From the cell containing the given text, extract its center point as [X, Y] coordinate. 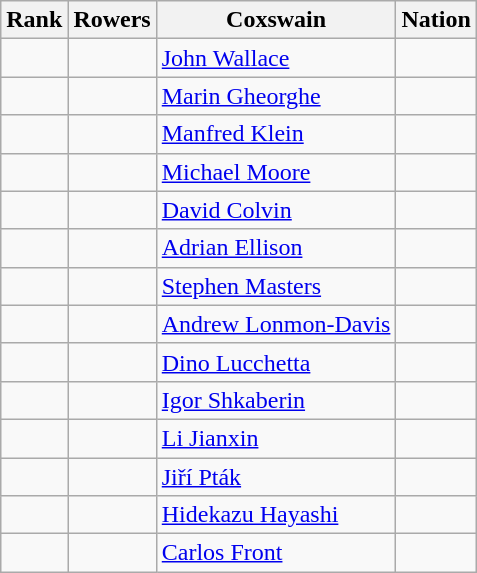
Jiří Pták [276, 477]
Nation [436, 20]
Li Jianxin [276, 438]
Manfred Klein [276, 134]
Stephen Masters [276, 286]
David Colvin [276, 210]
Dino Lucchetta [276, 362]
Igor Shkaberin [276, 400]
Rank [34, 20]
Andrew Lonmon-Davis [276, 324]
Coxswain [276, 20]
Carlos Front [276, 553]
Adrian Ellison [276, 248]
Marin Gheorghe [276, 96]
Michael Moore [276, 172]
Hidekazu Hayashi [276, 515]
John Wallace [276, 58]
Rowers [112, 20]
